Capture the cell that displays the provided text and extract its (x, y) central coordinate. 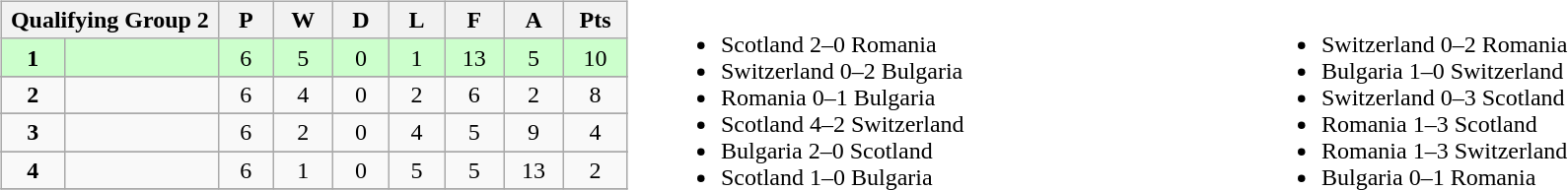
D (361, 20)
P (247, 20)
8 (595, 95)
A (534, 20)
Qualifying Group 2 (109, 20)
L (416, 20)
Pts (595, 20)
W (303, 20)
9 (534, 132)
10 (595, 57)
3 (33, 132)
F (474, 20)
